Identify which cell holds the provided text, then report its (X, Y) central coordinate. 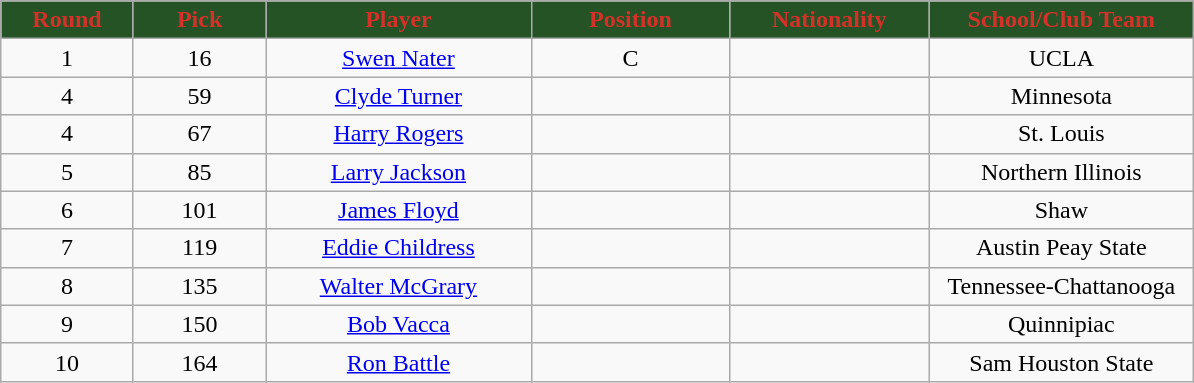
Swen Nater (398, 58)
Minnesota (1062, 96)
Larry Jackson (398, 172)
Shaw (1062, 210)
School/Club Team (1062, 20)
8 (68, 286)
6 (68, 210)
Quinnipiac (1062, 324)
67 (200, 134)
119 (200, 248)
Tennessee-Chattanooga (1062, 286)
Bob Vacca (398, 324)
164 (200, 362)
150 (200, 324)
16 (200, 58)
Eddie Childress (398, 248)
59 (200, 96)
1 (68, 58)
Sam Houston State (1062, 362)
101 (200, 210)
Position (630, 20)
St. Louis (1062, 134)
Player (398, 20)
9 (68, 324)
Austin Peay State (1062, 248)
C (630, 58)
Round (68, 20)
7 (68, 248)
Northern Illinois (1062, 172)
James Floyd (398, 210)
Clyde Turner (398, 96)
5 (68, 172)
Nationality (830, 20)
Walter McGrary (398, 286)
10 (68, 362)
85 (200, 172)
Ron Battle (398, 362)
UCLA (1062, 58)
135 (200, 286)
Harry Rogers (398, 134)
Pick (200, 20)
